Scan for the cell matching the given text and deliver its [X, Y] coordinate at center. 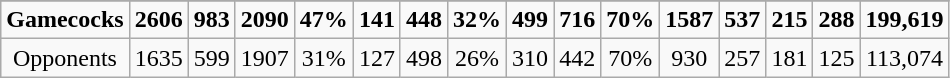
199,619 [904, 20]
448 [424, 20]
499 [530, 20]
930 [690, 58]
599 [212, 58]
1587 [690, 20]
113,074 [904, 58]
257 [742, 58]
498 [424, 58]
2090 [264, 20]
26% [476, 58]
1635 [158, 58]
442 [578, 58]
31% [324, 58]
537 [742, 20]
983 [212, 20]
215 [790, 20]
141 [376, 20]
47% [324, 20]
716 [578, 20]
127 [376, 58]
181 [790, 58]
310 [530, 58]
Gamecocks [65, 20]
Opponents [65, 58]
32% [476, 20]
2606 [158, 20]
125 [836, 58]
1907 [264, 58]
288 [836, 20]
